Output the (x, y) coordinate of the center of the cell containing the given text.  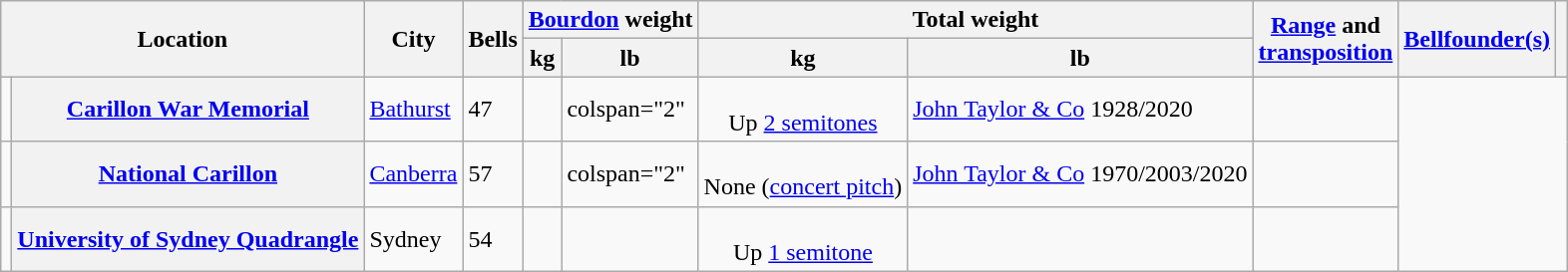
John Taylor & Co 1970/2003/2020 (1080, 173)
None (concert pitch) (803, 173)
Location (183, 39)
47 (493, 110)
University of Sydney Quadrangle (188, 239)
Total weight (976, 20)
Range andtransposition (1326, 39)
Bathurst (413, 110)
City (413, 39)
Up 1 semitone (803, 239)
National Carillon (188, 173)
54 (493, 239)
Sydney (413, 239)
Carillon War Memorial (188, 110)
Canberra (413, 173)
57 (493, 173)
John Taylor & Co 1928/2020 (1080, 110)
Bourdon weight (610, 20)
Bells (493, 39)
Up 2 semitones (803, 110)
Bellfounder(s) (1477, 39)
